Pinpoint the cell where the given text exists, returning its [X, Y] midpoint coordinate. 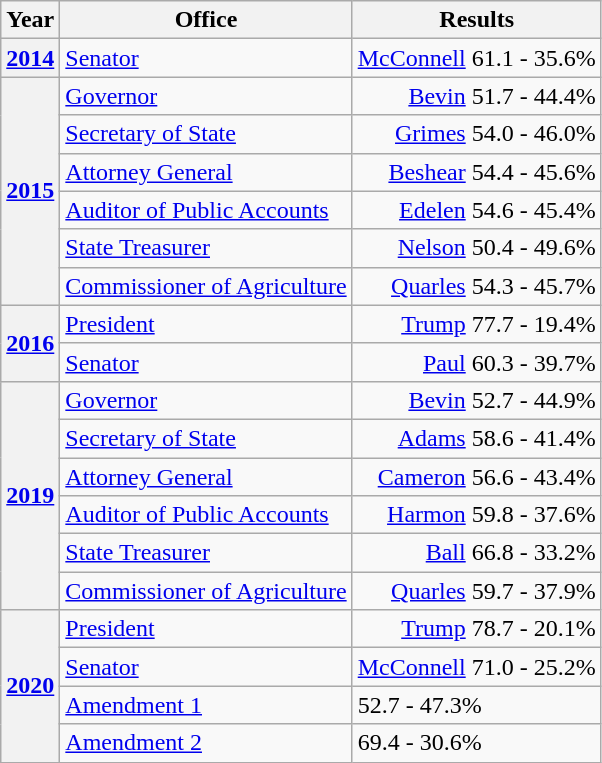
Trump 77.7 - 19.4% [476, 324]
Bevin 51.7 - 44.4% [476, 96]
69.4 - 30.6% [476, 743]
52.7 - 47.3% [476, 705]
Nelson 50.4 - 49.6% [476, 248]
Edelen 54.6 - 45.4% [476, 210]
Quarles 59.7 - 37.9% [476, 591]
2014 [30, 58]
Cameron 56.6 - 43.4% [476, 477]
Bevin 52.7 - 44.9% [476, 400]
Ball 66.8 - 33.2% [476, 553]
2016 [30, 343]
Year [30, 20]
Harmon 59.8 - 37.6% [476, 515]
2019 [30, 495]
Paul 60.3 - 39.7% [476, 362]
Adams 58.6 - 41.4% [476, 438]
Trump 78.7 - 20.1% [476, 629]
Results [476, 20]
Amendment 2 [206, 743]
Amendment 1 [206, 705]
McConnell 71.0 - 25.2% [476, 667]
2020 [30, 686]
Grimes 54.0 - 46.0% [476, 134]
Beshear 54.4 - 45.6% [476, 172]
Office [206, 20]
2015 [30, 191]
McConnell 61.1 - 35.6% [476, 58]
Quarles 54.3 - 45.7% [476, 286]
